Detect which cell encompasses the target text, then output its (X, Y) center coordinate. 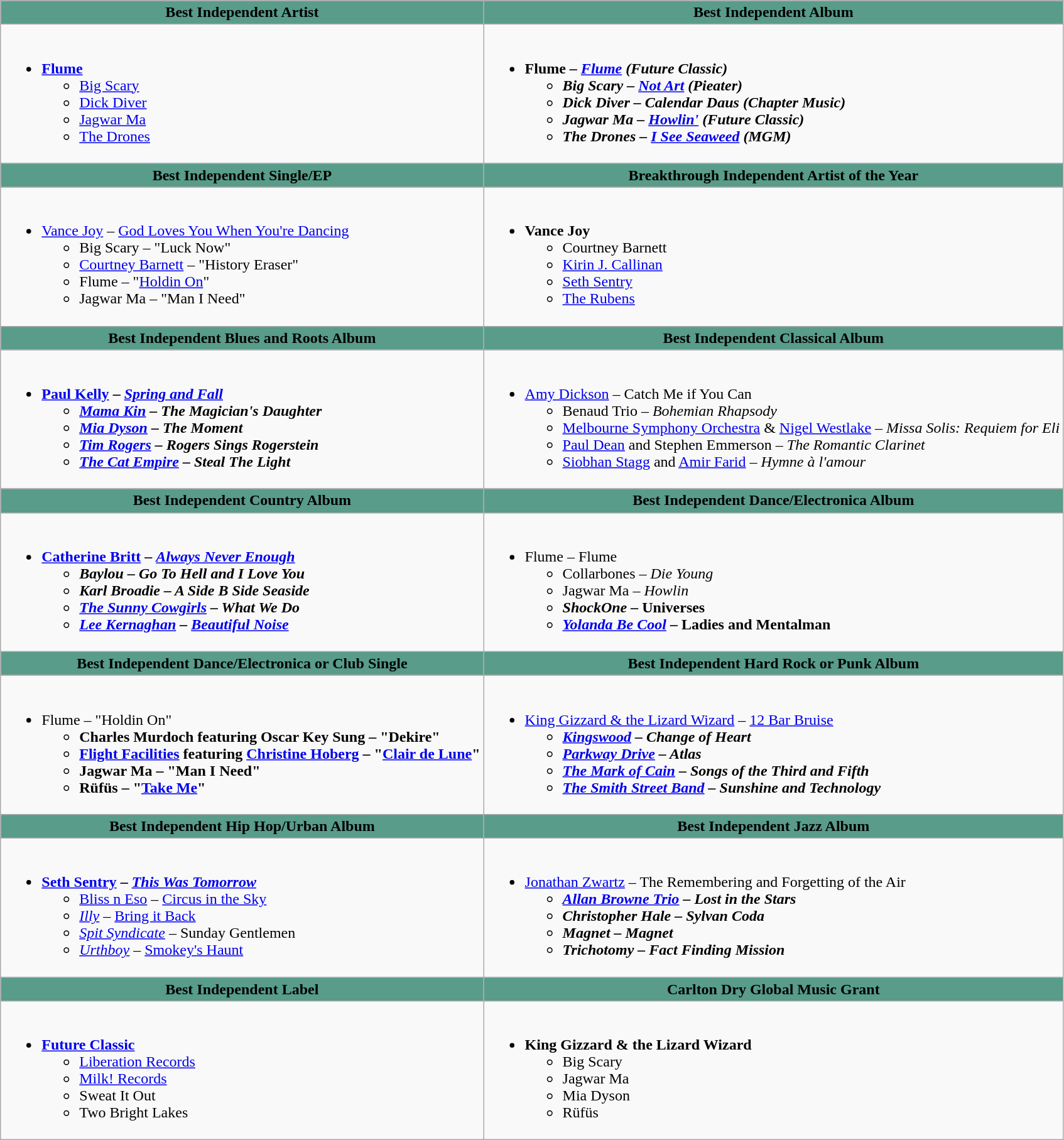
Best Independent Dance/Electronica or Club Single (242, 663)
King Gizzard & the Lizard WizardBig ScaryJagwar MaMia DysonRüfüs (774, 1070)
Best Independent Single/EP (242, 175)
Vance Joy – God Loves You When You're DancingBig Scary – "Luck Now"Courtney Barnett – "History Eraser"Flume – "Holdin On"Jagwar Ma – "Man I Need" (242, 256)
Seth Sentry – This Was TomorrowBliss n Eso – Circus in the SkyIlly – Bring it BackSpit Syndicate – Sunday GentlemenUrthboy – Smokey's Haunt (242, 907)
Best Independent Jazz Album (774, 826)
Future ClassicLiberation RecordsMilk! RecordsSweat It OutTwo Bright Lakes (242, 1070)
Flume – FlumeCollarbones – Die YoungJagwar Ma – HowlinShockOne – UniversesYolanda Be Cool – Ladies and Mentalman (774, 582)
Breakthrough Independent Artist of the Year (774, 175)
Best Independent Classical Album (774, 338)
Best Independent Country Album (242, 501)
Best Independent Artist (242, 13)
Best Independent Dance/Electronica Album (774, 501)
Carlton Dry Global Music Grant (774, 989)
Vance JoyCourtney BarnettKirin J. CallinanSeth SentryThe Rubens (774, 256)
Best Independent Blues and Roots Album (242, 338)
Best Independent Hard Rock or Punk Album (774, 663)
Best Independent Album (774, 13)
Best Independent Hip Hop/Urban Album (242, 826)
FlumeBig ScaryDick DiverJagwar MaThe Drones (242, 94)
Best Independent Label (242, 989)
